Find where the given text appears and provide that cell's center as (x, y) coordinate. 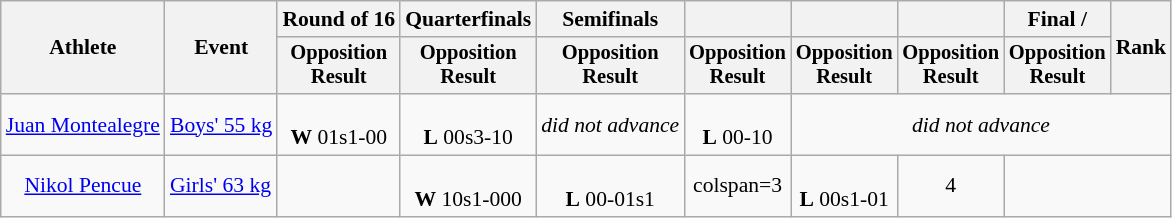
4 (950, 186)
Nikol Pencue (83, 186)
Juan Montealegre (83, 124)
Girls' 63 kg (221, 186)
Semifinals (610, 19)
Round of 16 (338, 19)
Boys' 55 kg (221, 124)
Rank (1142, 48)
L 00-01s1 (610, 186)
W 01s1-00 (338, 124)
colspan=3 (738, 186)
L 00s1-01 (844, 186)
Final / (1058, 19)
L 00s3-10 (468, 124)
Athlete (83, 48)
Event (221, 48)
W 10s1-000 (468, 186)
L 00-10 (738, 124)
Quarterfinals (468, 19)
